Capture the cell that displays the provided text and extract its (X, Y) central coordinate. 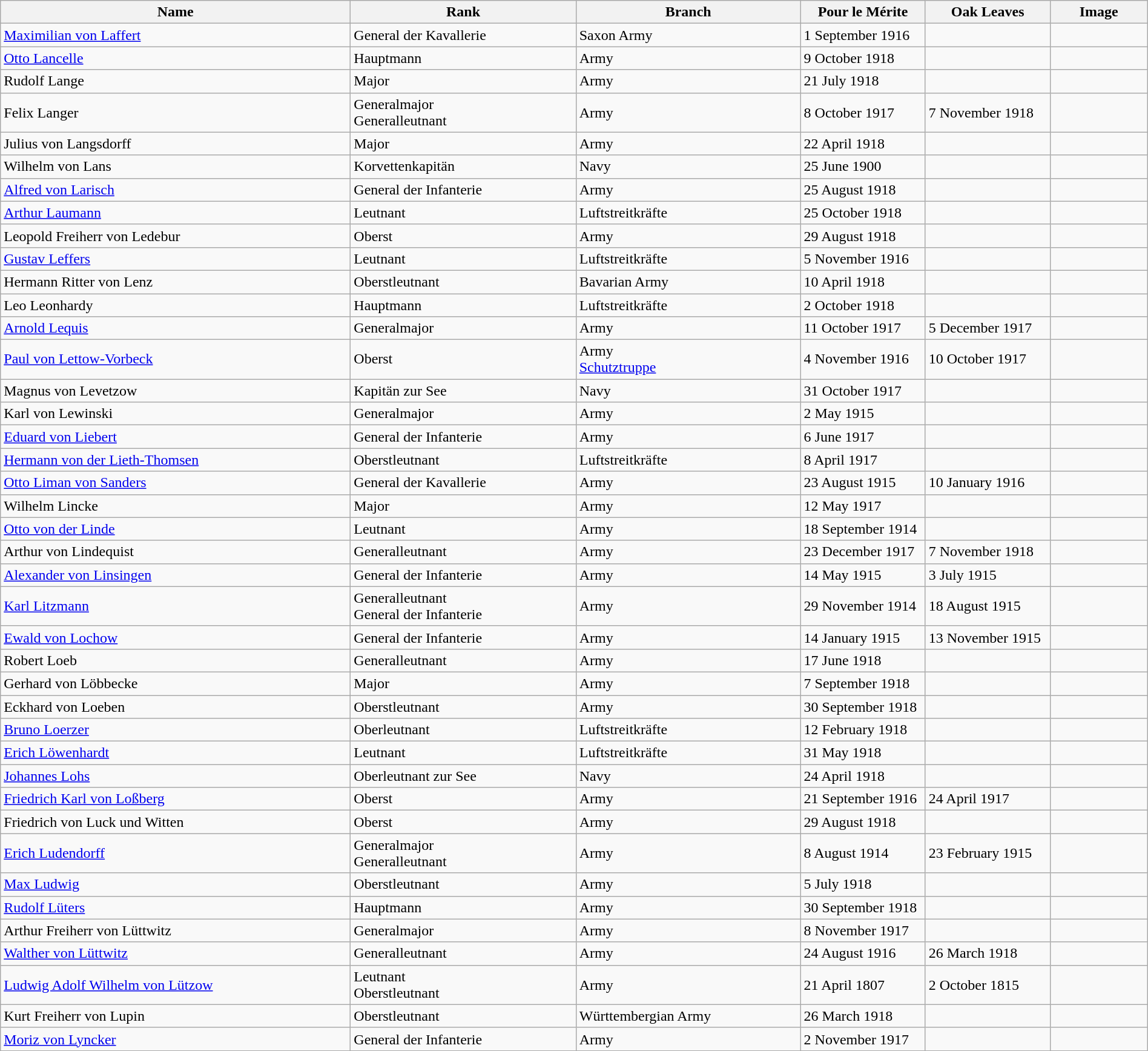
Name (176, 12)
Erich Ludendorff (176, 853)
10 January 1916 (988, 483)
ArmySchutztruppe (688, 360)
23 August 1915 (863, 483)
Eduard von Liebert (176, 437)
Karl Litzmann (176, 606)
Kapitän zur See (463, 391)
31 October 1917 (863, 391)
23 December 1917 (863, 552)
4 November 1916 (863, 360)
11 October 1917 (863, 328)
Arthur Laumann (176, 213)
Wilhelm von Lans (176, 167)
8 October 1917 (863, 113)
1 September 1916 (863, 35)
Arthur Freiherr von Lüttwitz (176, 930)
Walther von Lüttwitz (176, 953)
Arthur von Lindequist (176, 552)
2 October 1918 (863, 305)
9 October 1918 (863, 58)
17 June 1918 (863, 660)
6 June 1917 (863, 437)
2 November 1917 (863, 1039)
24 August 1916 (863, 953)
Oberleutnant (463, 730)
3 July 1915 (988, 575)
Leo Leonhardy (176, 305)
24 April 1917 (988, 799)
Arnold Lequis (176, 328)
Max Ludwig (176, 884)
7 September 1918 (863, 683)
5 July 1918 (863, 884)
Württembergian Army (688, 1016)
24 April 1918 (863, 776)
21 July 1918 (863, 81)
Gustav Leffers (176, 259)
Wilhelm Lincke (176, 506)
29 November 1914 (863, 606)
Friedrich Karl von Loßberg (176, 799)
Friedrich von Luck und Witten (176, 822)
8 August 1914 (863, 853)
Image (1098, 12)
Paul von Lettow-Vorbeck (176, 360)
Branch (688, 12)
Pour le Mérite (863, 12)
Saxon Army (688, 35)
Otto Lancelle (176, 58)
25 August 1918 (863, 190)
Hermann Ritter von Lenz (176, 282)
Oak Leaves (988, 12)
25 June 1900 (863, 167)
5 November 1916 (863, 259)
Maximilian von Laffert (176, 35)
23 February 1915 (988, 853)
8 November 1917 (863, 930)
Julius von Langsdorff (176, 144)
12 February 1918 (863, 730)
8 April 1917 (863, 460)
LeutnantOberstleutnant (463, 985)
25 October 1918 (863, 213)
Ewald von Lochow (176, 637)
Karl von Lewinski (176, 414)
Eckhard von Loeben (176, 707)
Robert Loeb (176, 660)
10 October 1917 (988, 360)
5 December 1917 (988, 328)
Felix Langer (176, 113)
Rudolf Lüters (176, 907)
18 September 1914 (863, 529)
18 August 1915 (988, 606)
21 April 1807 (863, 985)
GeneralleutnantGeneral der Infanterie (463, 606)
Erich Löwenhardt (176, 753)
2 October 1815 (988, 985)
Korvettenkapitän (463, 167)
14 January 1915 (863, 637)
Bruno Loerzer (176, 730)
12 May 1917 (863, 506)
Rudolf Lange (176, 81)
13 November 1915 (988, 637)
Gerhard von Löbbecke (176, 683)
Johannes Lohs (176, 776)
2 May 1915 (863, 414)
22 April 1918 (863, 144)
Kurt Freiherr von Lupin (176, 1016)
Leopold Freiherr von Ledebur (176, 236)
31 May 1918 (863, 753)
10 April 1918 (863, 282)
Moriz von Lyncker (176, 1039)
Rank (463, 12)
Ludwig Adolf Wilhelm von Lützow (176, 985)
Hermann von der Lieth-Thomsen (176, 460)
Otto von der Linde (176, 529)
Alfred von Larisch (176, 190)
Otto Liman von Sanders (176, 483)
Alexander von Linsingen (176, 575)
14 May 1915 (863, 575)
21 September 1916 (863, 799)
Magnus von Levetzow (176, 391)
Bavarian Army (688, 282)
Oberleutnant zur See (463, 776)
